Extract the (X, Y) coordinate from the center of the cell holding the provided text.  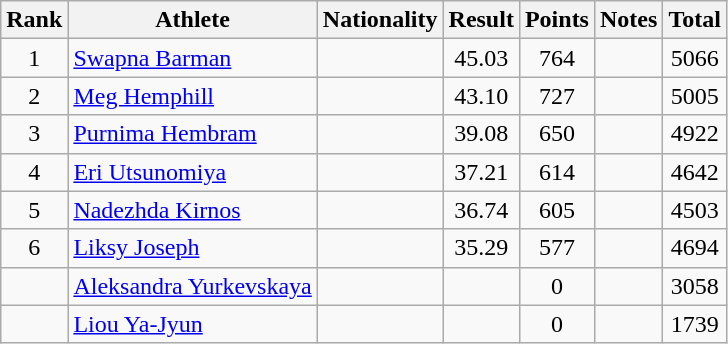
37.21 (481, 172)
Rank (34, 20)
Total (695, 20)
Liou Ya-Jyun (192, 324)
Nationality (380, 20)
Liksy Joseph (192, 248)
Aleksandra Yurkevskaya (192, 286)
3058 (695, 286)
4503 (695, 210)
Athlete (192, 20)
577 (556, 248)
6 (34, 248)
4 (34, 172)
Eri Utsunomiya (192, 172)
Result (481, 20)
614 (556, 172)
5 (34, 210)
43.10 (481, 96)
Nadezhda Kirnos (192, 210)
Points (556, 20)
650 (556, 134)
45.03 (481, 58)
605 (556, 210)
Purnima Hembram (192, 134)
39.08 (481, 134)
Notes (628, 20)
4922 (695, 134)
1 (34, 58)
4642 (695, 172)
1739 (695, 324)
36.74 (481, 210)
5005 (695, 96)
35.29 (481, 248)
3 (34, 134)
Swapna Barman (192, 58)
4694 (695, 248)
2 (34, 96)
Meg Hemphill (192, 96)
764 (556, 58)
5066 (695, 58)
727 (556, 96)
